Return [X, Y] of the center of cell containing provided text 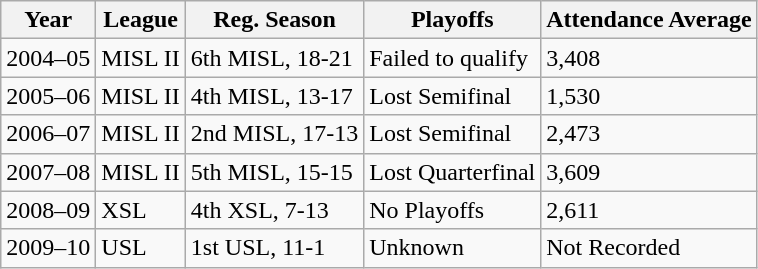
Reg. Season [274, 20]
4th XSL, 7-13 [274, 210]
2008–09 [48, 210]
Not Recorded [650, 248]
6th MISL, 18-21 [274, 58]
Failed to qualify [452, 58]
3,408 [650, 58]
3,609 [650, 172]
5th MISL, 15-15 [274, 172]
4th MISL, 13-17 [274, 96]
1st USL, 11-1 [274, 248]
Playoffs [452, 20]
2,611 [650, 210]
2,473 [650, 134]
1,530 [650, 96]
Year [48, 20]
No Playoffs [452, 210]
XSL [141, 210]
2007–08 [48, 172]
2009–10 [48, 248]
Unknown [452, 248]
2006–07 [48, 134]
2005–06 [48, 96]
2004–05 [48, 58]
Lost Quarterfinal [452, 172]
2nd MISL, 17-13 [274, 134]
USL [141, 248]
Attendance Average [650, 20]
League [141, 20]
